Capture the cell that displays the provided text and extract its [X, Y] central coordinate. 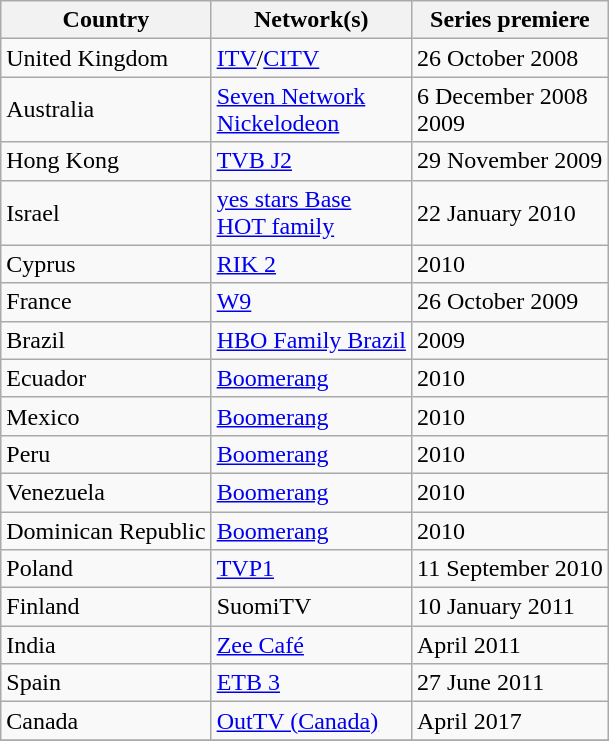
April 2017 [510, 721]
Finland [106, 607]
Dominican Republic [106, 531]
yes stars BaseHOT family [311, 212]
Australia [106, 110]
Spain [106, 683]
OutTV (Canada) [311, 721]
Country [106, 20]
SuomiTV [311, 607]
Poland [106, 569]
United Kingdom [106, 58]
RIK 2 [311, 264]
Ecuador [106, 378]
26 October 2009 [510, 302]
April 2011 [510, 645]
ETB 3 [311, 683]
Mexico [106, 416]
Hong Kong [106, 161]
Peru [106, 454]
ITV/CITV [311, 58]
Cyprus [106, 264]
TVB J2 [311, 161]
TVP1 [311, 569]
Network(s) [311, 20]
22 January 2010 [510, 212]
India [106, 645]
Venezuela [106, 492]
Seven NetworkNickelodeon [311, 110]
27 June 2011 [510, 683]
Brazil [106, 340]
6 December 20082009 [510, 110]
Series premiere [510, 20]
26 October 2008 [510, 58]
Canada [106, 721]
France [106, 302]
HBO Family Brazil [311, 340]
Zee Café [311, 645]
10 January 2011 [510, 607]
Israel [106, 212]
29 November 2009 [510, 161]
11 September 2010 [510, 569]
2009 [510, 340]
W9 [311, 302]
